Extract the [x, y] coordinate from the center of the cell holding the provided text.  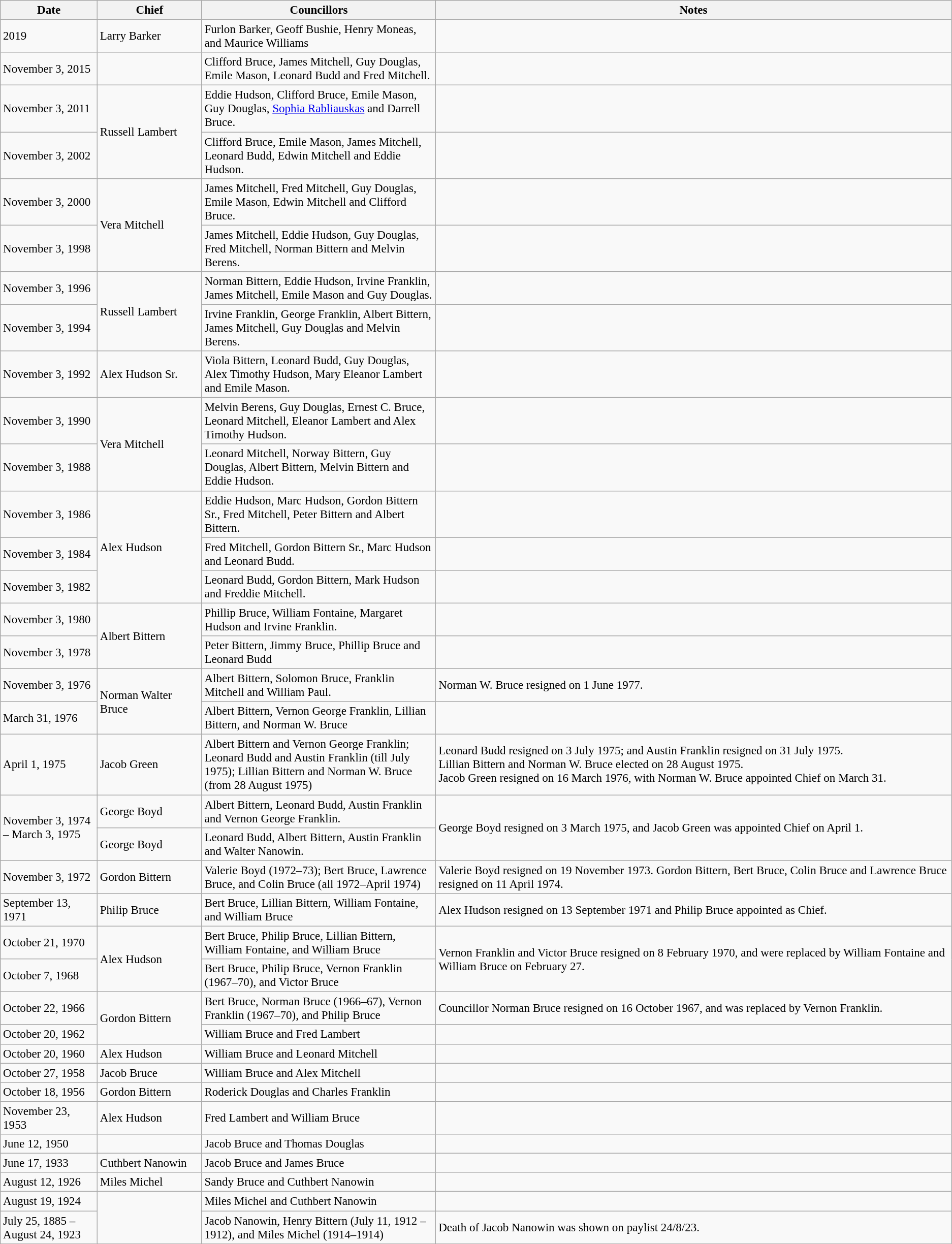
Albert Bittern, Leonard Budd, Austin Franklin and Vernon George Franklin. [319, 812]
November 3, 2015 [49, 69]
Melvin Berens, Guy Douglas, Ernest C. Bruce, Leonard Mitchell, Eleanor Lambert and Alex Timothy Hudson. [319, 421]
Albert Bittern, Solomon Bruce, Franklin Mitchell and William Paul. [319, 686]
Eddie Hudson, Clifford Bruce, Emile Mason, Guy Douglas, Sophia Rabliauskas and Darrell Bruce. [319, 109]
October 22, 1966 [49, 1009]
Leonard Mitchell, Norway Bittern, Guy Douglas, Albert Bittern, Melvin Bittern and Eddie Hudson. [319, 468]
Eddie Hudson, Marc Hudson, Gordon Bittern Sr., Fred Mitchell, Peter Bittern and Albert Bittern. [319, 514]
Vernon Franklin and Victor Bruce resigned on 8 February 1970, and were replaced by William Fontaine and William Bruce on February 27. [693, 959]
Peter Bittern, Jimmy Bruce, Phillip Bruce and Leonard Budd [319, 652]
Valerie Boyd (1972–73); Bert Bruce, Lawrence Bruce, and Colin Bruce (all 1972–April 1974) [319, 877]
Jacob Bruce and Thomas Douglas [319, 1144]
June 12, 1950 [49, 1144]
Councillors [319, 10]
October 7, 1968 [49, 975]
Fred Mitchell, Gordon Bittern Sr., Marc Hudson and Leonard Budd. [319, 554]
November 3, 2000 [49, 202]
Albert Bittern [149, 636]
Jacob Bruce [149, 1073]
Fred Lambert and William Bruce [319, 1118]
Larry Barker [149, 37]
Philip Bruce [149, 910]
Alex Hudson Sr. [149, 374]
August 12, 1926 [49, 1182]
Councillor Norman Bruce resigned on 16 October 1967, and was replaced by Vernon Franklin. [693, 1009]
Phillip Bruce, William Fontaine, Margaret Hudson and Irvine Franklin. [319, 620]
Albert Bittern, Vernon George Franklin, Lillian Bittern, and Norman W. Bruce [319, 718]
April 1, 1975 [49, 765]
November 3, 1982 [49, 587]
Furlon Barker, Geoff Bushie, Henry Moneas, and Maurice Williams [319, 37]
Bert Bruce, Lillian Bittern, William Fontaine, and William Bruce [319, 910]
Clifford Bruce, James Mitchell, Guy Douglas, Emile Mason, Leonard Budd and Fred Mitchell. [319, 69]
November 3, 2011 [49, 109]
William Bruce and Alex Mitchell [319, 1073]
November 3, 1986 [49, 514]
Sandy Bruce and Cuthbert Nanowin [319, 1182]
November 3, 1994 [49, 328]
March 31, 1976 [49, 718]
November 3, 1984 [49, 554]
October 20, 1960 [49, 1054]
August 19, 1924 [49, 1201]
Jacob Green [149, 765]
November 3, 1998 [49, 248]
Irvine Franklin, George Franklin, Albert Bittern, James Mitchell, Guy Douglas and Melvin Berens. [319, 328]
James Mitchell, Fred Mitchell, Guy Douglas, Emile Mason, Edwin Mitchell and Clifford Bruce. [319, 202]
William Bruce and Fred Lambert [319, 1035]
October 21, 1970 [49, 943]
November 3, 2002 [49, 155]
Jacob Nanowin, Henry Bittern (July 11, 1912 – 1912), and Miles Michel (1914–1914) [319, 1227]
Date [49, 10]
Norman Bittern, Eddie Hudson, Irvine Franklin, James Mitchell, Emile Mason and Guy Douglas. [319, 289]
Notes [693, 10]
Cuthbert Nanowin [149, 1163]
Bert Bruce, Philip Bruce, Vernon Franklin (1967–70), and Victor Bruce [319, 975]
November 3, 1992 [49, 374]
George Boyd resigned on 3 March 1975, and Jacob Green was appointed Chief on April 1. [693, 828]
Leonard Budd, Gordon Bittern, Mark Hudson and Freddie Mitchell. [319, 587]
November 3, 1980 [49, 620]
September 13, 1971 [49, 910]
Norman W. Bruce resigned on 1 June 1977. [693, 686]
Miles Michel and Cuthbert Nanowin [319, 1201]
William Bruce and Leonard Mitchell [319, 1054]
Clifford Bruce, Emile Mason, James Mitchell, Leonard Budd, Edwin Mitchell and Eddie Hudson. [319, 155]
November 23, 1953 [49, 1118]
Miles Michel [149, 1182]
Valerie Boyd resigned on 19 November 1973. Gordon Bittern, Bert Bruce, Colin Bruce and Lawrence Bruce resigned on 11 April 1974. [693, 877]
Roderick Douglas and Charles Franklin [319, 1092]
Bert Bruce, Norman Bruce (1966–67), Vernon Franklin (1967–70), and Philip Bruce [319, 1009]
November 3, 1996 [49, 289]
October 18, 1956 [49, 1092]
November 3, 1978 [49, 652]
Alex Hudson resigned on 13 September 1971 and Philip Bruce appointed as Chief. [693, 910]
November 3, 1974 – March 3, 1975 [49, 828]
October 20, 1962 [49, 1035]
Norman Walter Bruce [149, 702]
July 25, 1885 –August 24, 1923 [49, 1227]
November 3, 1976 [49, 686]
Leonard Budd, Albert Bittern, Austin Franklin and Walter Nanowin. [319, 844]
November 3, 1990 [49, 421]
Bert Bruce, Philip Bruce, Lillian Bittern, William Fontaine, and William Bruce [319, 943]
Jacob Bruce and James Bruce [319, 1163]
Death of Jacob Nanowin was shown on paylist 24/8/23. [693, 1227]
November 3, 1988 [49, 468]
2019 [49, 37]
November 3, 1972 [49, 877]
June 17, 1933 [49, 1163]
Viola Bittern, Leonard Budd, Guy Douglas, Alex Timothy Hudson, Mary Eleanor Lambert and Emile Mason. [319, 374]
James Mitchell, Eddie Hudson, Guy Douglas, Fred Mitchell, Norman Bittern and Melvin Berens. [319, 248]
Chief [149, 10]
October 27, 1958 [49, 1073]
